Extract the [X, Y] coordinate from the center of the cell holding the provided text.  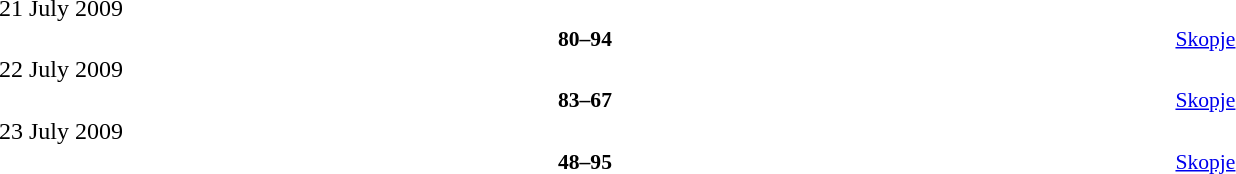
80–94 [584, 38]
83–67 [584, 100]
